Identify which cell holds the provided text, then report its [x, y] central coordinate. 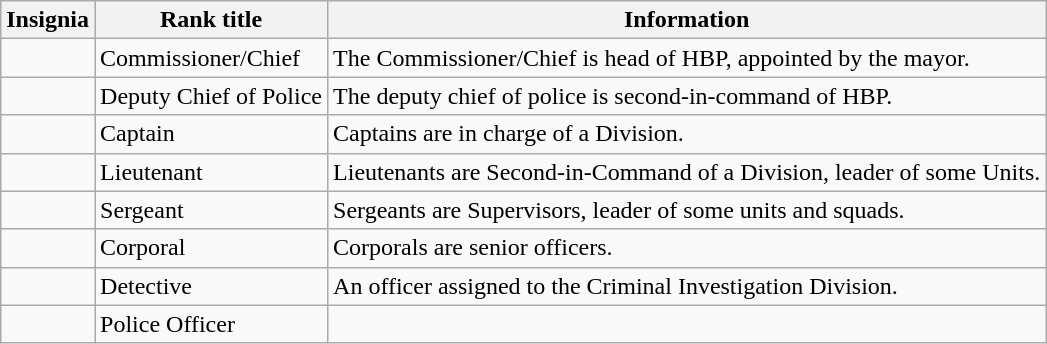
The deputy chief of police is second-in-command of HBP. [687, 96]
Information [687, 20]
Insignia [48, 20]
Sergeants are Supervisors, leader of some units and squads. [687, 210]
The Commissioner/Chief is head of HBP, appointed by the mayor. [687, 58]
Detective [212, 286]
Rank title [212, 20]
Captains are in charge of a Division. [687, 134]
Deputy Chief of Police [212, 96]
Captain [212, 134]
An officer assigned to the Criminal Investigation Division. [687, 286]
Corporals are senior officers. [687, 248]
Sergeant [212, 210]
Lieutenants are Second-in-Command of a Division, leader of some Units. [687, 172]
Police Officer [212, 324]
Lieutenant [212, 172]
Corporal [212, 248]
Commissioner/Chief [212, 58]
